From the cell containing the given text, extract its center point as (X, Y) coordinate. 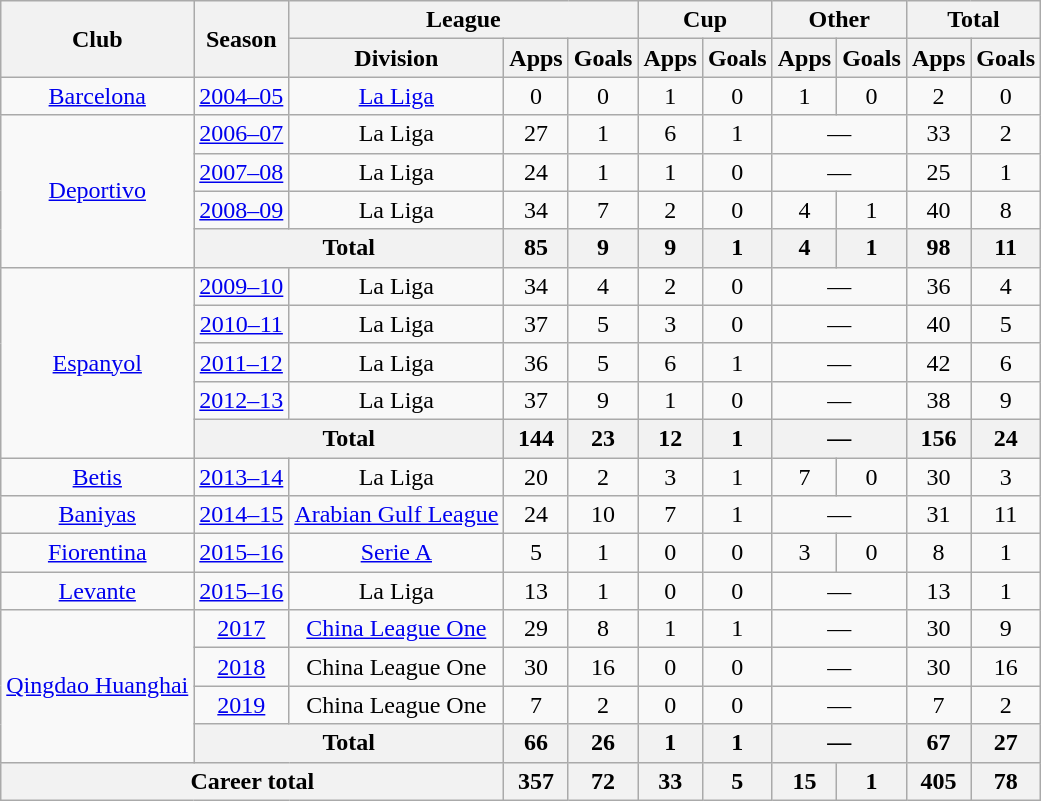
2012–13 (242, 400)
98 (938, 248)
85 (536, 248)
67 (938, 743)
2017 (242, 629)
2009–10 (242, 286)
20 (536, 477)
23 (603, 438)
38 (938, 400)
2008–09 (242, 210)
Levante (98, 591)
Club (98, 39)
2013–14 (242, 477)
10 (603, 515)
15 (804, 781)
2010–11 (242, 324)
Baniyas (98, 515)
66 (536, 743)
2004–05 (242, 96)
Barcelona (98, 96)
144 (536, 438)
Espanyol (98, 362)
2007–08 (242, 172)
2019 (242, 705)
Serie A (396, 553)
League (464, 20)
405 (938, 781)
Fiorentina (98, 553)
2011–12 (242, 362)
25 (938, 172)
72 (603, 781)
29 (536, 629)
156 (938, 438)
Career total (252, 781)
42 (938, 362)
Season (242, 39)
26 (603, 743)
2014–15 (242, 515)
2018 (242, 667)
Betis (98, 477)
78 (1006, 781)
357 (536, 781)
12 (670, 438)
Cup (705, 20)
Other (839, 20)
Deportivo (98, 191)
Qingdao Huanghai (98, 686)
Division (396, 58)
2006–07 (242, 134)
31 (938, 515)
Arabian Gulf League (396, 515)
